Extract the [X, Y] coordinate from the center of the cell holding the provided text.  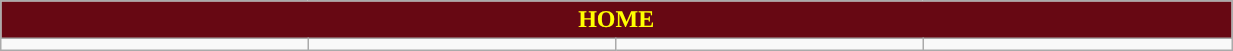
HOME [616, 20]
